Find where the given text appears and provide that cell's center as [X, Y] coordinate. 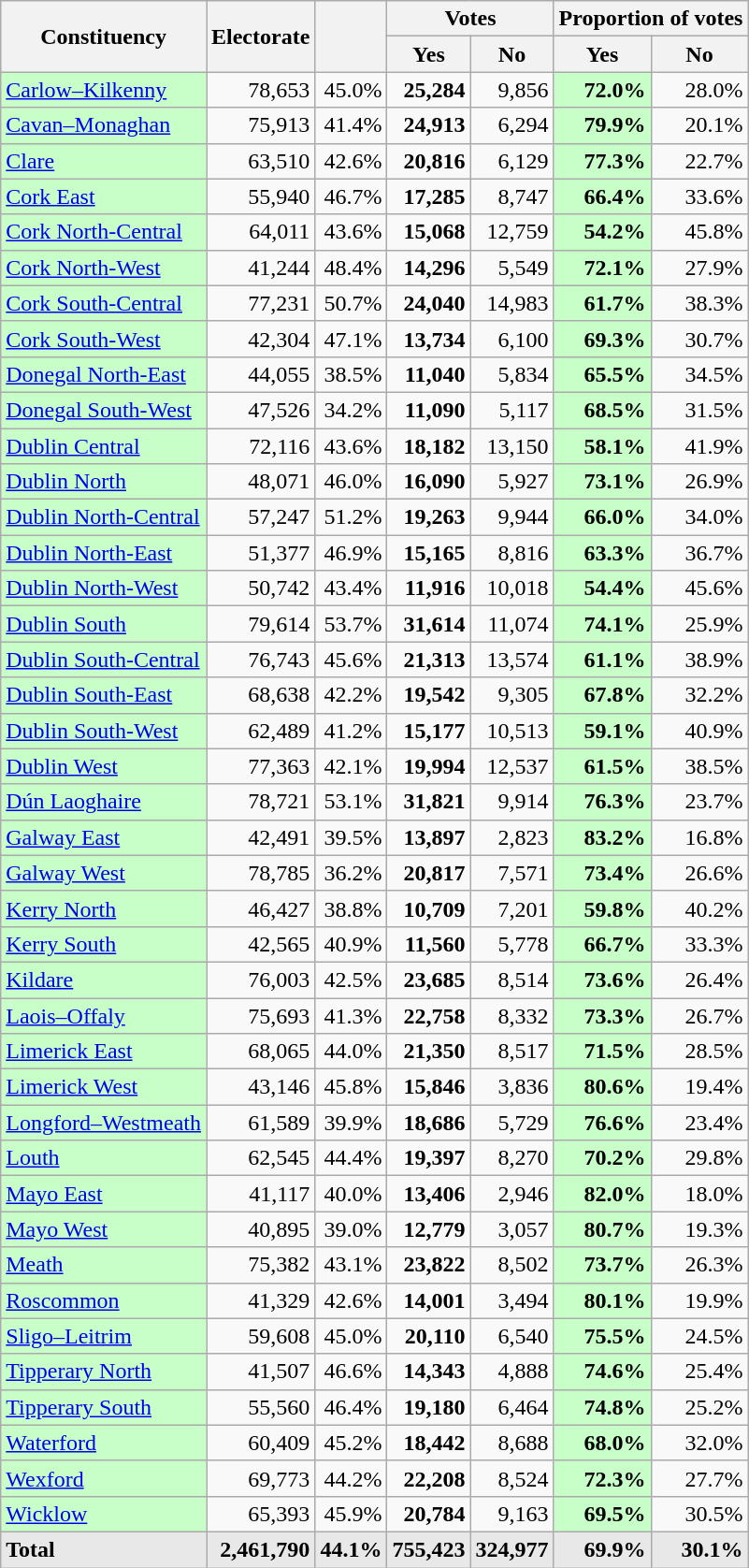
51.2% [352, 517]
30.7% [699, 339]
34.2% [352, 410]
20,817 [428, 873]
48,071 [260, 482]
46.9% [352, 553]
Clare [104, 161]
76,743 [260, 660]
11,074 [512, 624]
19,542 [428, 695]
8,524 [512, 1478]
80.1% [602, 1300]
30.1% [699, 1549]
Galway East [104, 837]
38.9% [699, 660]
28.5% [699, 1052]
2,461,790 [260, 1549]
82.0% [602, 1194]
6,540 [512, 1336]
Waterford [104, 1443]
73.3% [602, 1015]
63.3% [602, 553]
43.4% [352, 588]
33.6% [699, 196]
755,423 [428, 1549]
47,526 [260, 410]
60,409 [260, 1443]
9,305 [512, 695]
30.5% [699, 1514]
19,180 [428, 1407]
40,895 [260, 1229]
3,836 [512, 1087]
Tipperary North [104, 1372]
19.4% [699, 1087]
12,779 [428, 1229]
73.1% [602, 482]
18.0% [699, 1194]
20,110 [428, 1336]
Electorate [260, 36]
24.5% [699, 1336]
61.1% [602, 660]
45.2% [352, 1443]
Kerry South [104, 944]
26.9% [699, 482]
Louth [104, 1158]
10,018 [512, 588]
Kildare [104, 980]
Carlow–Kilkenny [104, 90]
324,977 [512, 1549]
77.3% [602, 161]
19.3% [699, 1229]
69.3% [602, 339]
69.5% [602, 1514]
61.5% [602, 766]
72,116 [260, 446]
20,784 [428, 1514]
41,329 [260, 1300]
Mayo West [104, 1229]
53.1% [352, 802]
23,685 [428, 980]
50,742 [260, 588]
25.9% [699, 624]
7,571 [512, 873]
53.7% [352, 624]
25,284 [428, 90]
5,778 [512, 944]
74.8% [602, 1407]
18,686 [428, 1123]
3,057 [512, 1229]
40.2% [699, 908]
10,709 [428, 908]
73.4% [602, 873]
40.0% [352, 1194]
26.7% [699, 1015]
74.1% [602, 624]
66.4% [602, 196]
38.3% [699, 303]
8,332 [512, 1015]
Limerick East [104, 1052]
Total [104, 1549]
46,427 [260, 908]
9,856 [512, 90]
76.6% [602, 1123]
24,913 [428, 125]
41,117 [260, 1194]
8,517 [512, 1052]
8,502 [512, 1265]
17,285 [428, 196]
21,313 [428, 660]
59.1% [602, 731]
77,363 [260, 766]
Dublin North-Central [104, 517]
46.4% [352, 1407]
79.9% [602, 125]
Wexford [104, 1478]
39.5% [352, 837]
19,397 [428, 1158]
11,090 [428, 410]
72.1% [602, 268]
51,377 [260, 553]
46.6% [352, 1372]
59,608 [260, 1336]
36.2% [352, 873]
62,545 [260, 1158]
72.3% [602, 1478]
3,494 [512, 1300]
41.3% [352, 1015]
Mayo East [104, 1194]
73.7% [602, 1265]
Limerick West [104, 1087]
54.4% [602, 588]
78,653 [260, 90]
61,589 [260, 1123]
78,785 [260, 873]
63,510 [260, 161]
Galway West [104, 873]
44.2% [352, 1478]
31.5% [699, 410]
41.9% [699, 446]
Cork North-Central [104, 232]
10,513 [512, 731]
75,913 [260, 125]
Kerry North [104, 908]
42.5% [352, 980]
32.2% [699, 695]
14,343 [428, 1372]
25.4% [699, 1372]
79,614 [260, 624]
66.7% [602, 944]
68,065 [260, 1052]
15,068 [428, 232]
41,507 [260, 1372]
64,011 [260, 232]
Wicklow [104, 1514]
19,994 [428, 766]
5,834 [512, 374]
8,688 [512, 1443]
25.2% [699, 1407]
Dún Laoghaire [104, 802]
76,003 [260, 980]
41.2% [352, 731]
42.2% [352, 695]
44.0% [352, 1052]
26.6% [699, 873]
23,822 [428, 1265]
Cork East [104, 196]
19,263 [428, 517]
18,442 [428, 1443]
75,382 [260, 1265]
5,729 [512, 1123]
4,888 [512, 1372]
70.2% [602, 1158]
11,560 [428, 944]
31,614 [428, 624]
67.8% [602, 695]
20.1% [699, 125]
42,304 [260, 339]
Cork North-West [104, 268]
22,208 [428, 1478]
68.5% [602, 410]
54.2% [602, 232]
Cork South-Central [104, 303]
39.0% [352, 1229]
Cork South-West [104, 339]
14,001 [428, 1300]
11,040 [428, 374]
Dublin South-East [104, 695]
13,897 [428, 837]
15,846 [428, 1087]
32.0% [699, 1443]
45.9% [352, 1514]
72.0% [602, 90]
43.1% [352, 1265]
44.4% [352, 1158]
57,247 [260, 517]
2,823 [512, 837]
24,040 [428, 303]
71.5% [602, 1052]
61.7% [602, 303]
68.0% [602, 1443]
13,734 [428, 339]
33.3% [699, 944]
9,163 [512, 1514]
69,773 [260, 1478]
39.9% [352, 1123]
5,117 [512, 410]
19.9% [699, 1300]
22.7% [699, 161]
15,165 [428, 553]
14,296 [428, 268]
5,927 [512, 482]
16.8% [699, 837]
Dublin South [104, 624]
13,406 [428, 1194]
2,946 [512, 1194]
Dublin Central [104, 446]
13,150 [512, 446]
26.4% [699, 980]
48.4% [352, 268]
62,489 [260, 731]
Meath [104, 1265]
9,944 [512, 517]
66.0% [602, 517]
Dublin North [104, 482]
69.9% [602, 1549]
74.6% [602, 1372]
Votes [470, 19]
31,821 [428, 802]
68,638 [260, 695]
8,514 [512, 980]
Dublin West [104, 766]
9,914 [512, 802]
Dublin North-West [104, 588]
22,758 [428, 1015]
38.8% [352, 908]
6,294 [512, 125]
43,146 [260, 1087]
27.9% [699, 268]
Tipperary South [104, 1407]
13,574 [512, 660]
Constituency [104, 36]
Roscommon [104, 1300]
15,177 [428, 731]
8,816 [512, 553]
Dublin South-Central [104, 660]
Sligo–Leitrim [104, 1336]
75,693 [260, 1015]
44,055 [260, 374]
80.6% [602, 1087]
29.8% [699, 1158]
42,565 [260, 944]
Dublin North-East [104, 553]
11,916 [428, 588]
14,983 [512, 303]
23.7% [699, 802]
77,231 [260, 303]
83.2% [602, 837]
6,464 [512, 1407]
Donegal North-East [104, 374]
21,350 [428, 1052]
80.7% [602, 1229]
73.6% [602, 980]
46.7% [352, 196]
8,747 [512, 196]
18,182 [428, 446]
7,201 [512, 908]
6,100 [512, 339]
46.0% [352, 482]
58.1% [602, 446]
20,816 [428, 161]
16,090 [428, 482]
59.8% [602, 908]
36.7% [699, 553]
76.3% [602, 802]
Donegal South-West [104, 410]
26.3% [699, 1265]
44.1% [352, 1549]
41.4% [352, 125]
Laois–Offaly [104, 1015]
42,491 [260, 837]
34.5% [699, 374]
65,393 [260, 1514]
5,549 [512, 268]
34.0% [699, 517]
75.5% [602, 1336]
Cavan–Monaghan [104, 125]
65.5% [602, 374]
23.4% [699, 1123]
78,721 [260, 802]
28.0% [699, 90]
47.1% [352, 339]
6,129 [512, 161]
Longford–Westmeath [104, 1123]
42.1% [352, 766]
50.7% [352, 303]
55,940 [260, 196]
12,537 [512, 766]
55,560 [260, 1407]
12,759 [512, 232]
Dublin South-West [104, 731]
41,244 [260, 268]
Proportion of votes [651, 19]
27.7% [699, 1478]
8,270 [512, 1158]
